Identify which cell holds the provided text, then report its (x, y) central coordinate. 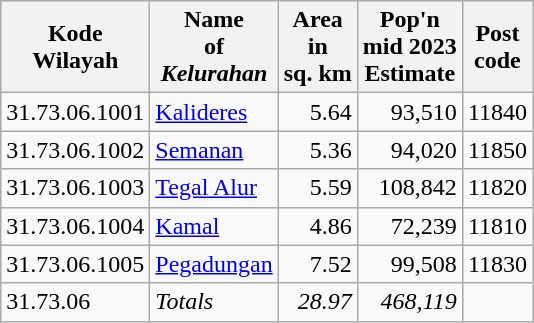
468,119 (410, 302)
Tegal Alur (214, 188)
Kode Wilayah (76, 47)
31.73.06.1004 (76, 226)
11810 (497, 226)
11830 (497, 264)
11850 (497, 150)
99,508 (410, 264)
Pegadungan (214, 264)
31.73.06.1005 (76, 264)
31.73.06.1002 (76, 150)
Name of Kelurahan (214, 47)
31.73.06 (76, 302)
Pop'n mid 2023Estimate (410, 47)
31.73.06.1003 (76, 188)
28.97 (318, 302)
31.73.06.1001 (76, 112)
Kalideres (214, 112)
Semanan (214, 150)
5.36 (318, 150)
Totals (214, 302)
108,842 (410, 188)
4.86 (318, 226)
94,020 (410, 150)
Area in sq. km (318, 47)
5.64 (318, 112)
11840 (497, 112)
Postcode (497, 47)
11820 (497, 188)
Kamal (214, 226)
72,239 (410, 226)
5.59 (318, 188)
93,510 (410, 112)
7.52 (318, 264)
